Capture the cell that displays the provided text and extract its [x, y] central coordinate. 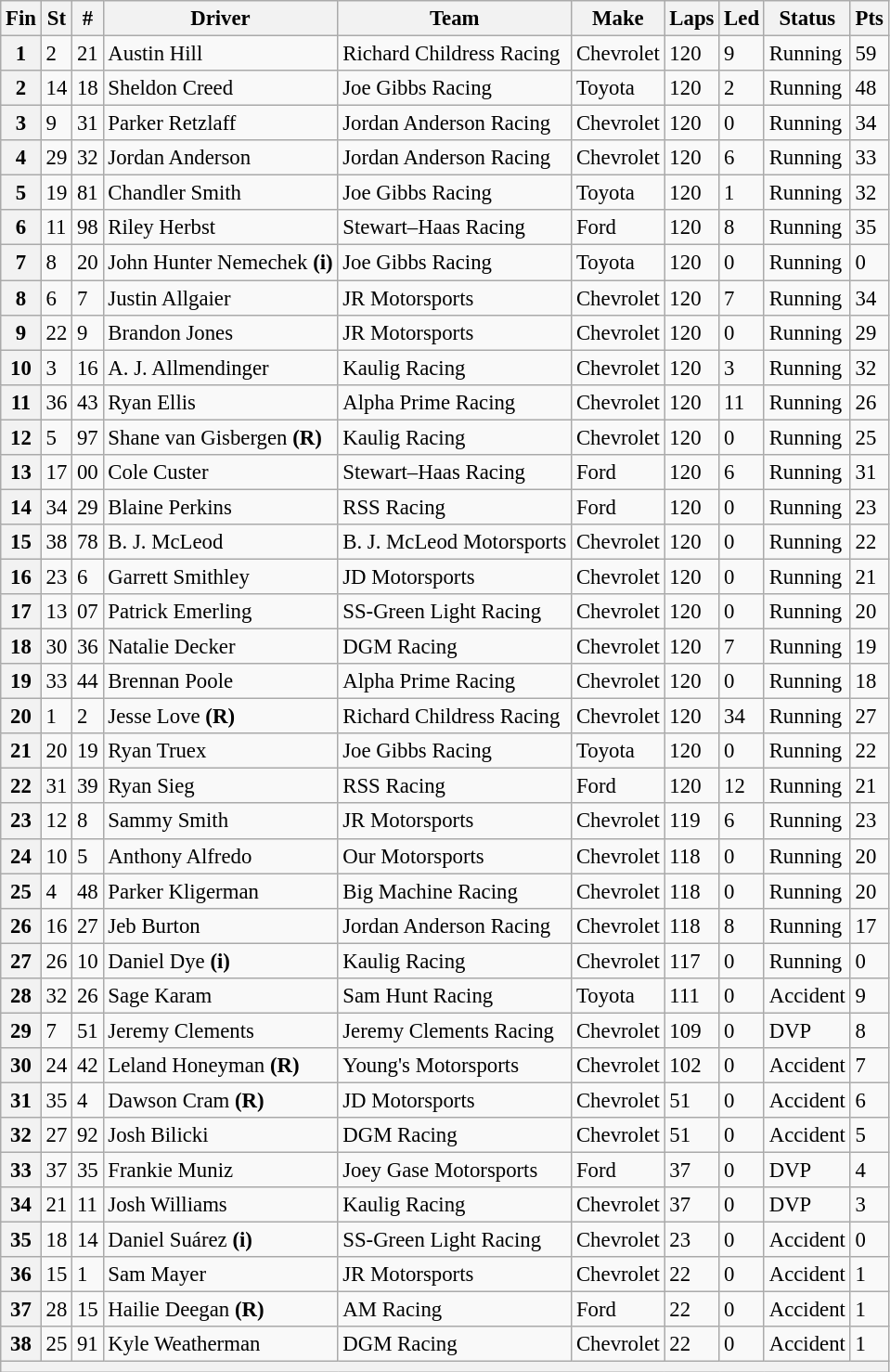
59 [869, 54]
Young's Motorsports [455, 1066]
St [56, 19]
Leland Honeyman (R) [221, 1066]
Brandon Jones [221, 332]
Patrick Emerling [221, 612]
39 [87, 786]
Ryan Sieg [221, 786]
Kyle Weatherman [221, 1345]
Brennan Poole [221, 681]
Jordan Anderson [221, 158]
Sage Karam [221, 996]
Jeremy Clements Racing [455, 1030]
Sheldon Creed [221, 88]
B. J. McLeod [221, 542]
Pts [869, 19]
119 [692, 822]
Driver [221, 19]
A. J. Allmendinger [221, 368]
43 [87, 402]
Dawson Cram (R) [221, 1100]
Team [455, 19]
91 [87, 1345]
Jeb Burton [221, 925]
117 [692, 961]
Daniel Suárez (i) [221, 1240]
Garrett Smithley [221, 576]
97 [87, 437]
07 [87, 612]
Blaine Perkins [221, 507]
Shane van Gisbergen (R) [221, 437]
44 [87, 681]
111 [692, 996]
Our Motorsports [455, 856]
98 [87, 227]
Laps [692, 19]
Make [618, 19]
Josh Williams [221, 1205]
John Hunter Nemechek (i) [221, 263]
Jesse Love (R) [221, 717]
Ryan Ellis [221, 402]
Austin Hill [221, 54]
102 [692, 1066]
Frankie Muniz [221, 1171]
# [87, 19]
Fin [21, 19]
109 [692, 1030]
Parker Kligerman [221, 891]
Sam Mayer [221, 1275]
Big Machine Racing [455, 891]
Joey Gase Motorsports [455, 1171]
Chandler Smith [221, 193]
Hailie Deegan (R) [221, 1310]
Sam Hunt Racing [455, 996]
92 [87, 1135]
Natalie Decker [221, 647]
Ryan Truex [221, 751]
Justin Allgaier [221, 298]
AM Racing [455, 1310]
Anthony Alfredo [221, 856]
Status [807, 19]
Parker Retzlaff [221, 123]
Led [742, 19]
B. J. McLeod Motorsports [455, 542]
00 [87, 472]
Jeremy Clements [221, 1030]
Sammy Smith [221, 822]
Daniel Dye (i) [221, 961]
81 [87, 193]
Riley Herbst [221, 227]
42 [87, 1066]
78 [87, 542]
Josh Bilicki [221, 1135]
Cole Custer [221, 472]
